Capture the cell that displays the provided text and extract its (X, Y) central coordinate. 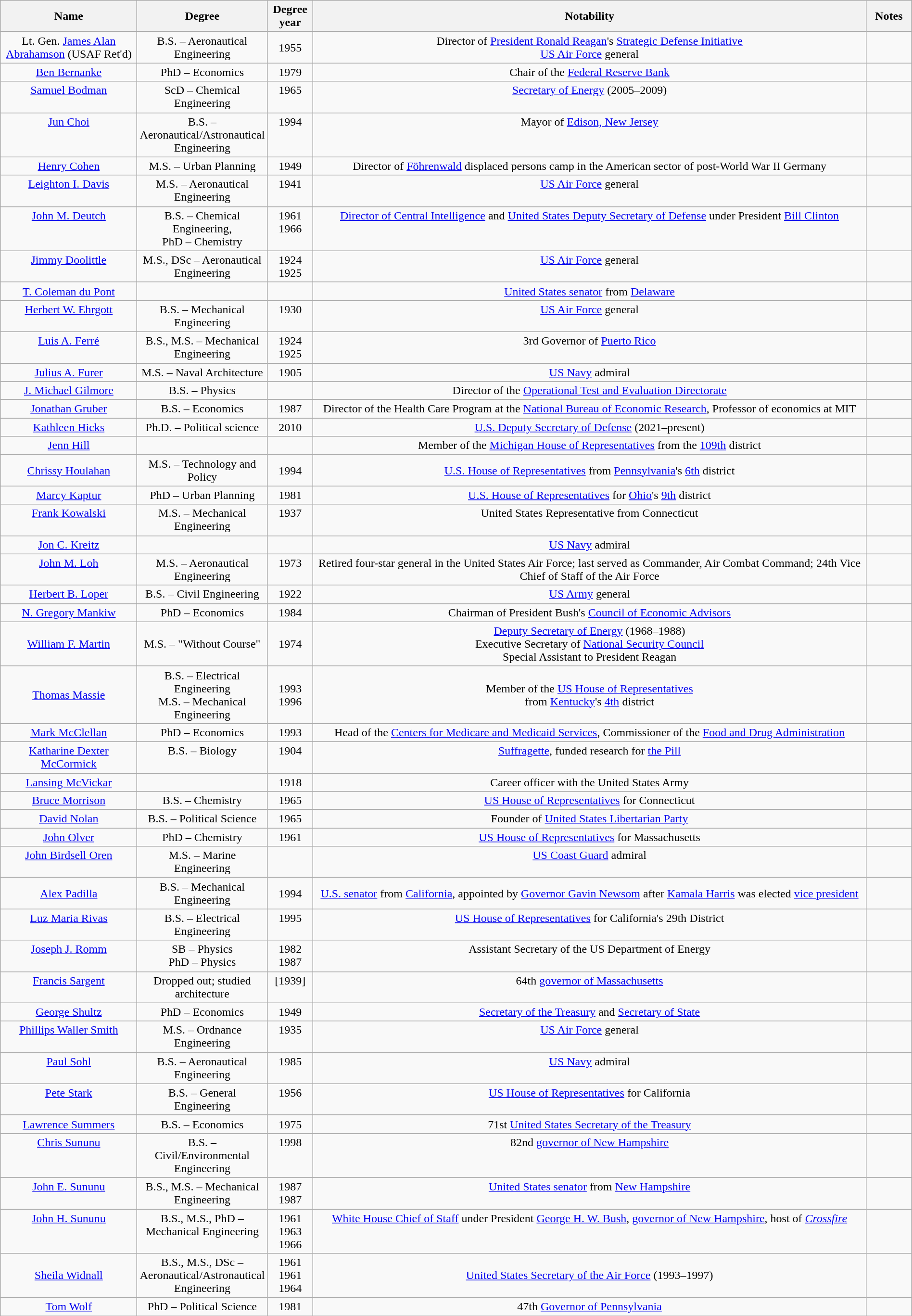
US House of Representatives for Connecticut (590, 801)
T. Coleman du Pont (69, 291)
William F. Martin (69, 644)
Name (69, 16)
71st United States Secretary of the Treasury (590, 1124)
B.S. – Chemical Engineering,PhD – Chemistry (202, 229)
M.S. – Urban Planning (202, 166)
1984 (291, 613)
U.S. senator from California, appointed by Governor Gavin Newsom after Kamala Harris was elected vice president (590, 893)
United States senator from Delaware (590, 291)
Kathleen Hicks (69, 427)
B.S. – Civil Engineering (202, 594)
Degree year (291, 16)
1941 (291, 191)
82nd governor of New Hampshire (590, 1155)
196119611964 (291, 1276)
John M. Deutch (69, 229)
Herbert W. Ehrgott (69, 316)
Lt. Gen. James Alan Abrahamson (USAF Ret'd) (69, 47)
Bruce Morrison (69, 801)
Herbert B. Loper (69, 594)
N. Gregory Mankiw (69, 613)
Chair of the Federal Reserve Bank (590, 72)
PhD – Chemistry (202, 837)
US House of Representatives for Massachusetts (590, 837)
M.S. – Mechanical Engineering (202, 520)
B.S., M.S., DSc – Aeronautical/Astronautical Engineering (202, 1276)
Founder of United States Libertarian Party (590, 819)
John M. Loh (69, 570)
Jonathan Gruber (69, 409)
US House of Representatives for California (590, 1099)
19931996 (291, 695)
PhD – Urban Planning (202, 495)
2010 (291, 427)
Luz Maria Rivas (69, 925)
1930 (291, 316)
Director of President Ronald Reagan's Strategic Defense InitiativeUS Air Force general (590, 47)
Ben Bernanke (69, 72)
19821987 (291, 956)
M.S. – Marine Engineering (202, 862)
M.S. – Technology and Policy (202, 471)
US House of Representatives for California's 29th District (590, 925)
Lansing McVickar (69, 782)
M.S. – Naval Architecture (202, 372)
B.S. – Physics (202, 391)
B.S. – Aeronautical/Astronautical Engineering (202, 135)
US Coast Guard admiral (590, 862)
Lawrence Summers (69, 1124)
Leighton I. Davis (69, 191)
Joseph J. Romm (69, 956)
Tom Wolf (69, 1307)
Frank Kowalski (69, 520)
Director of the Health Care Program at the National Bureau of Economic Research, Professor of economics at MIT (590, 409)
1955 (291, 47)
B.S. – Chemistry (202, 801)
Chris Sununu (69, 1155)
Paul Sohl (69, 1068)
B.S. – Biology (202, 757)
Katharine Dexter McCormick (69, 757)
19871987 (291, 1193)
US Army general (590, 594)
Pete Stark (69, 1099)
[1939] (291, 987)
Jenn Hill (69, 446)
3rd Governor of Puerto Rico (590, 347)
John E. Sununu (69, 1193)
Retired four-star general in the United States Air Force; last served as Commander, Air Combat Command; 24th Vice Chief of Staff of the Air Force (590, 570)
Francis Sargent (69, 987)
1961 (291, 837)
1905 (291, 372)
1904 (291, 757)
Assistant Secretary of the US Department of Energy (590, 956)
Marcy Kaptur (69, 495)
1979 (291, 72)
Notes (889, 16)
1956 (291, 1099)
Director of the Operational Test and Evaluation Directorate (590, 391)
Ph.D. – Political science (202, 427)
John Olver (69, 837)
ScD – Chemical Engineering (202, 97)
1974 (291, 644)
Samuel Bodman (69, 97)
Degree (202, 16)
United States Secretary of the Air Force (1993–1997) (590, 1276)
Julius A. Furer (69, 372)
1922 (291, 594)
PhD – Political Science (202, 1307)
John H. Sununu (69, 1231)
64th governor of Massachusetts (590, 987)
Career officer with the United States Army (590, 782)
Secretary of Energy (2005–2009) (590, 97)
B.S. – General Engineering (202, 1099)
Director of Central Intelligence and United States Deputy Secretary of Defense under President Bill Clinton (590, 229)
Suffragette, funded research for the Pill (590, 757)
B.S., M.S., PhD – Mechanical Engineering (202, 1231)
Henry Cohen (69, 166)
Member of the US House of Representativesfrom Kentucky's 4th district (590, 695)
David Nolan (69, 819)
White House Chief of Staff under President George H. W. Bush, governor of New Hampshire, host of Crossfire (590, 1231)
47th Governor of Pennsylvania (590, 1307)
Alex Padilla (69, 893)
Deputy Secretary of Energy (1968–1988)Executive Secretary of National Security CouncilSpecial Assistant to President Reagan (590, 644)
United States Representative from Connecticut (590, 520)
U.S. House of Representatives from Pennsylvania's 6th district (590, 471)
George Shultz (69, 1012)
B.S. – Electrical EngineeringM.S. – Mechanical Engineering (202, 695)
Luis A. Ferré (69, 347)
Mark McClellan (69, 732)
Mayor of Edison, New Jersey (590, 135)
1973 (291, 570)
1985 (291, 1068)
19611966 (291, 229)
B.S. – Civil/Environmental Engineering (202, 1155)
1995 (291, 925)
196119631966 (291, 1231)
Jon C. Kreitz (69, 545)
Chairman of President Bush's Council of Economic Advisors (590, 613)
B.S. – Electrical Engineering (202, 925)
U.S. House of Representatives for Ohio's 9th district (590, 495)
Chrissy Houlahan (69, 471)
J. Michael Gilmore (69, 391)
1993 (291, 732)
M.S. – Ordnance Engineering (202, 1036)
1935 (291, 1036)
Notability (590, 16)
1987 (291, 409)
Phillips Waller Smith (69, 1036)
Jimmy Doolittle (69, 267)
Director of Föhrenwald displaced persons camp in the American sector of post-World War II Germany (590, 166)
Sheila Widnall (69, 1276)
United States senator from New Hampshire (590, 1193)
Thomas Massie (69, 695)
1998 (291, 1155)
John Birdsell Oren (69, 862)
1918 (291, 782)
U.S. Deputy Secretary of Defense (2021–present) (590, 427)
Head of the Centers for Medicare and Medicaid Services, Commissioner of the Food and Drug Administration (590, 732)
Dropped out; studied architecture (202, 987)
M.S. – "Without Course" (202, 644)
Jun Choi (69, 135)
M.S., DSc – Aeronautical Engineering (202, 267)
1975 (291, 1124)
B.S. – Political Science (202, 819)
1937 (291, 520)
Secretary of the Treasury and Secretary of State (590, 1012)
Member of the Michigan House of Representatives from the 109th district (590, 446)
SB – PhysicsPhD – Physics (202, 956)
